Output the (x, y) coordinate of the center of the cell containing the given text.  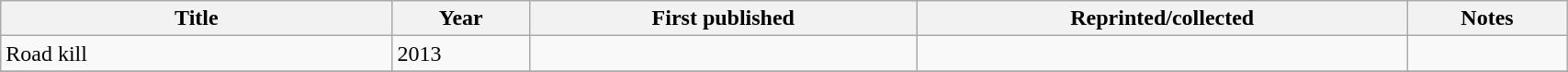
Reprinted/collected (1162, 18)
Notes (1486, 18)
Road kill (197, 54)
2013 (461, 54)
First published (724, 18)
Title (197, 18)
Year (461, 18)
